Capture the cell that displays the provided text and extract its (X, Y) central coordinate. 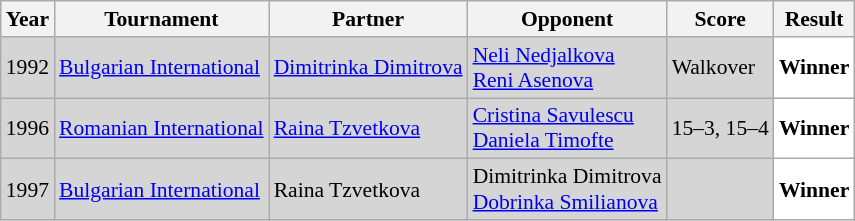
1996 (28, 128)
Opponent (568, 19)
Result (814, 19)
1997 (28, 190)
Year (28, 19)
Partner (368, 19)
Dimitrinka Dimitrova Dobrinka Smilianova (568, 190)
Cristina Savulescu Daniela Timofte (568, 128)
Walkover (720, 68)
Neli Nedjalkova Reni Asenova (568, 68)
1992 (28, 68)
Romanian International (162, 128)
Tournament (162, 19)
15–3, 15–4 (720, 128)
Score (720, 19)
Dimitrinka Dimitrova (368, 68)
